Scan for the cell matching the given text and deliver its (X, Y) coordinate at center. 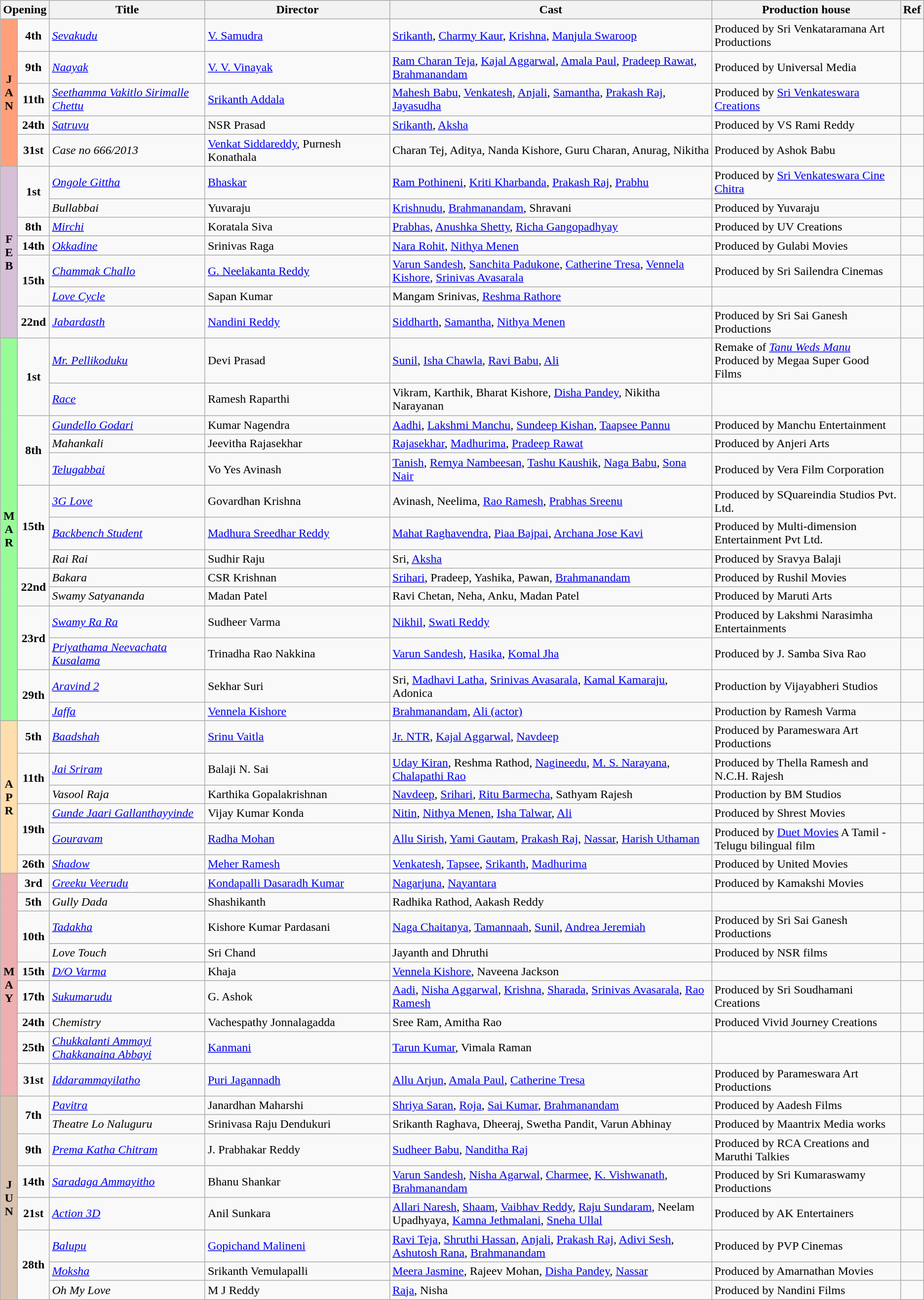
Jayanth and Dhruthi (551, 953)
Mirchi (127, 227)
3G Love (127, 501)
Srinivas Raga (297, 245)
Case no 666/2013 (127, 150)
Produced by Maruti Arts (806, 596)
Produced Vivid Journey Creations (806, 1022)
25th (34, 1047)
Director (297, 10)
Produced by Sri Venkateswara Creations (806, 100)
Kondapalli Dasaradh Kumar (297, 883)
V. V. Vinayak (297, 67)
Opening (25, 10)
Meera Jasmine, Rajeev Mohan, Disha Pandey, Nassar (551, 1271)
Produced by Ashok Babu (806, 150)
Khaja (297, 971)
Balupu (127, 1246)
Pavitra (127, 1105)
Puri Jagannadh (297, 1080)
Nikhil, Swati Reddy (551, 622)
Srikanth Raghava, Dheeraj, Swetha Pandit, Varun Abhinay (551, 1124)
Jeevitha Rajasekhar (297, 444)
Sunil, Isha Chawla, Ravi Babu, Ali (551, 361)
Rai Rai (127, 559)
Sri, Madhavi Latha, Srinivas Avasarala, Kamal Kamaraju, Adonica (551, 686)
Srinu Vaitla (297, 736)
Srikanth Vemulapalli (297, 1271)
Action 3D (127, 1214)
Shadow (127, 864)
Moksha (127, 1271)
Sapan Kumar (297, 296)
Production by Vijayabheri Studios (806, 686)
Devi Prasad (297, 361)
Aadi, Nisha Aggarwal, Krishna, Sharada, Srinivas Avasarala, Rao Ramesh (551, 997)
Gully Dada (127, 902)
Produced by Shrest Movies (806, 813)
JAN (9, 93)
CSR Krishnan (297, 577)
MAY (9, 985)
Ramesh Raparthi (297, 400)
Avinash, Neelima, Rao Ramesh, Prabhas Sreenu (551, 501)
Krishnudu, Brahmanandam, Shravani (551, 208)
Bullabbai (127, 208)
Varun Sandesh, Nisha Agarwal, Charmee, K. Vishwanath, Brahmanandam (551, 1182)
Naayak (127, 67)
Gunde Jaari Gallanthayyinde (127, 813)
Ram Charan Teja, Kajal Aggarwal, Amala Paul, Pradeep Rawat, Brahmanandam (551, 67)
17th (34, 997)
Allu Sirish, Yami Gautam, Prakash Raj, Nassar, Harish Uthaman (551, 839)
FEB (9, 252)
Sudheer Babu, Nanditha Raj (551, 1149)
10th (34, 937)
Okkadine (127, 245)
Greeku Veerudu (127, 883)
Theatre Lo Naluguru (127, 1124)
Produced by Maantrix Media works (806, 1124)
Produced by SQuareindia Studios Pvt. Ltd. (806, 501)
Sukumarudu (127, 997)
G. Ashok (297, 997)
Chemistry (127, 1022)
Swamy Satyananda (127, 596)
Title (127, 10)
Production house (806, 10)
Varun Sandesh, Hasika, Komal Jha (551, 653)
Saradaga Ammayitho (127, 1182)
Aravind 2 (127, 686)
Radha Mohan (297, 839)
Iddarammayilatho (127, 1080)
Jai Sriram (127, 769)
19th (34, 829)
Mahesh Babu, Venkatesh, Anjali, Samantha, Prakash Raj, Jayasudha (551, 100)
Allu Arjun, Amala Paul, Catherine Tresa (551, 1080)
Sekhar Suri (297, 686)
Madhura Sreedhar Reddy (297, 533)
Production by Ramesh Varma (806, 711)
Produced by Sravya Balaji (806, 559)
21st (34, 1214)
Tanish, Remya Nambeesan, Tashu Kaushik, Naga Babu, Sona Nair (551, 469)
Shashikanth (297, 902)
Seethamma Vakitlo Sirimalle Chettu (127, 100)
Priyathama Neevachata Kusalama (127, 653)
Vennela Kishore, Naveena Jackson (551, 971)
Vennela Kishore (297, 711)
Radhika Rathod, Aakash Reddy (551, 902)
Produced by Kamakshi Movies (806, 883)
Jaffa (127, 711)
Produced by Anjeri Arts (806, 444)
Produced by Sri Venkateswara Cine Chitra (806, 183)
JUN (9, 1197)
Produced by Sri Kumaraswamy Productions (806, 1182)
Bhanu Shankar (297, 1182)
Tarun Kumar, Vimala Raman (551, 1047)
Ravi Teja, Shruthi Hassan, Anjali, Prakash Raj, Adivi Sesh, Ashutosh Rana, Brahmanandam (551, 1246)
Produced by J. Samba Siva Rao (806, 653)
Produced by Thella Ramesh and N.C.H. Rajesh (806, 769)
Sri, Aksha (551, 559)
Produced by United Movies (806, 864)
Venkat Siddareddy, Purnesh Konathala (297, 150)
Bakara (127, 577)
Shriya Saran, Roja, Sai Kumar, Brahmanandam (551, 1105)
D/O Varma (127, 971)
Srikanth, Aksha (551, 125)
Srinivasa Raju Dendukuri (297, 1124)
Chukkalanti Ammayi Chakkanaina Abbayi (127, 1047)
Prema Katha Chitram (127, 1149)
Produced by Yuvaraju (806, 208)
NSR Prasad (297, 125)
Nitin, Nithya Menen, Isha Talwar, Ali (551, 813)
Production by BM Studios (806, 795)
Navdeep, Srihari, Ritu Barmecha, Sathyam Rajesh (551, 795)
Ram Pothineni, Kriti Kharbanda, Prakash Raj, Prabhu (551, 183)
Gopichand Malineni (297, 1246)
23rd (34, 638)
Produced by Lakshmi Narasimha Entertainments (806, 622)
Chammak Challo (127, 270)
Produced by Gulabi Movies (806, 245)
Aadhi, Lakshmi Manchu, Sundeep Kishan, Taapsee Pannu (551, 425)
Remake of Tanu Weds Manu Produced by Megaa Super Good Films (806, 361)
Ravi Chetan, Neha, Anku, Madan Patel (551, 596)
MAR (9, 530)
3rd (34, 883)
Gouravam (127, 839)
Kishore Kumar Pardasani (297, 927)
Produced by VS Rami Reddy (806, 125)
Backbench Student (127, 533)
Baadshah (127, 736)
Yuvaraju (297, 208)
Nandini Reddy (297, 322)
Ref (912, 10)
Kanmani (297, 1047)
Produced by Universal Media (806, 67)
Trinadha Rao Nakkina (297, 653)
Produced by Aadesh Films (806, 1105)
Love Touch (127, 953)
Karthika Gopalakrishnan (297, 795)
Produced by Multi-dimension Entertainment Pvt Ltd. (806, 533)
Telugabbai (127, 469)
Nara Rohit, Nithya Menen (551, 245)
Cast (551, 10)
Naga Chaitanya, Tamannaah, Sunil, Andrea Jeremiah (551, 927)
Charan Tej, Aditya, Nanda Kishore, Guru Charan, Anurag, Nikitha (551, 150)
Vasool Raja (127, 795)
Produced by PVP Cinemas (806, 1246)
Nagarjuna, Nayantara (551, 883)
Produced by Nandini Films (806, 1290)
Allari Naresh, Shaam, Vaibhav Reddy, Raju Sundaram, Neelam Upadhyaya, Kamna Jethmalani, Sneha Ullal (551, 1214)
Produced by RCA Creations and Maruthi Talkies (806, 1149)
G. Neelakanta Reddy (297, 270)
Rajasekhar, Madhurima, Pradeep Rawat (551, 444)
Sree Ram, Amitha Rao (551, 1022)
Venkatesh, Tapsee, Srikanth, Madhurima (551, 864)
Srikanth Addala (297, 100)
M J Reddy (297, 1290)
Siddharth, Samantha, Nithya Menen (551, 322)
Tadakha (127, 927)
Produced by Sri Soudhamani Creations (806, 997)
Produced by Duet Movies A Tamil - Telugu bilingual film (806, 839)
Balaji N. Sai (297, 769)
Kumar Nagendra (297, 425)
Oh My Love (127, 1290)
Varun Sandesh, Sanchita Padukone, Catherine Tresa, Vennela Kishore, Srinivas Avasarala (551, 270)
4th (34, 36)
J. Prabhakar Reddy (297, 1149)
29th (34, 695)
Gundello Godari (127, 425)
28th (34, 1264)
Srihari, Pradeep, Yashika, Pawan, Brahmanandam (551, 577)
Sudheer Varma (297, 622)
Jabardasth (127, 322)
V. Samudra (297, 36)
Produced by Amarnathan Movies (806, 1271)
Uday Kiran, Reshma Rathod, Nagineedu, M. S. Narayana, Chalapathi Rao (551, 769)
Brahmanandam, Ali (actor) (551, 711)
Raja, Nisha (551, 1290)
Sudhir Raju (297, 559)
Jr. NTR, Kajal Aggarwal, Navdeep (551, 736)
Mr. Pellikoduku (127, 361)
Mahat Raghavendra, Piaa Bajpai, Archana Jose Kavi (551, 533)
Swamy Ra Ra (127, 622)
Sevakudu (127, 36)
Satruvu (127, 125)
Love Cycle (127, 296)
Produced by Sri Sailendra Cinemas (806, 270)
Govardhan Krishna (297, 501)
Produced by AK Entertainers (806, 1214)
Produced by UV Creations (806, 227)
Vijay Kumar Konda (297, 813)
Koratala Siva (297, 227)
Madan Patel (297, 596)
Ongole Gittha (127, 183)
Anil Sunkara (297, 1214)
Race (127, 400)
26th (34, 864)
Produced by Rushil Movies (806, 577)
Vo Yes Avinash (297, 469)
Produced by Vera Film Corporation (806, 469)
Vachespathy Jonnalagadda (297, 1022)
APR (9, 797)
Vikram, Karthik, Bharat Kishore, Disha Pandey, Nikitha Narayanan (551, 400)
Sri Chand (297, 953)
Mangam Srinivas, Reshma Rathore (551, 296)
7th (34, 1114)
Mahankali (127, 444)
Produced by Manchu Entertainment (806, 425)
Srikanth, Charmy Kaur, Krishna, Manjula Swaroop (551, 36)
Produced by NSR films (806, 953)
Prabhas, Anushka Shetty, Richa Gangopadhyay (551, 227)
Janardhan Maharshi (297, 1105)
Meher Ramesh (297, 864)
Produced by Sri Venkataramana Art Productions (806, 36)
Bhaskar (297, 183)
